Return the (x, y) coordinate for the center point of the cell that contains the specified text.  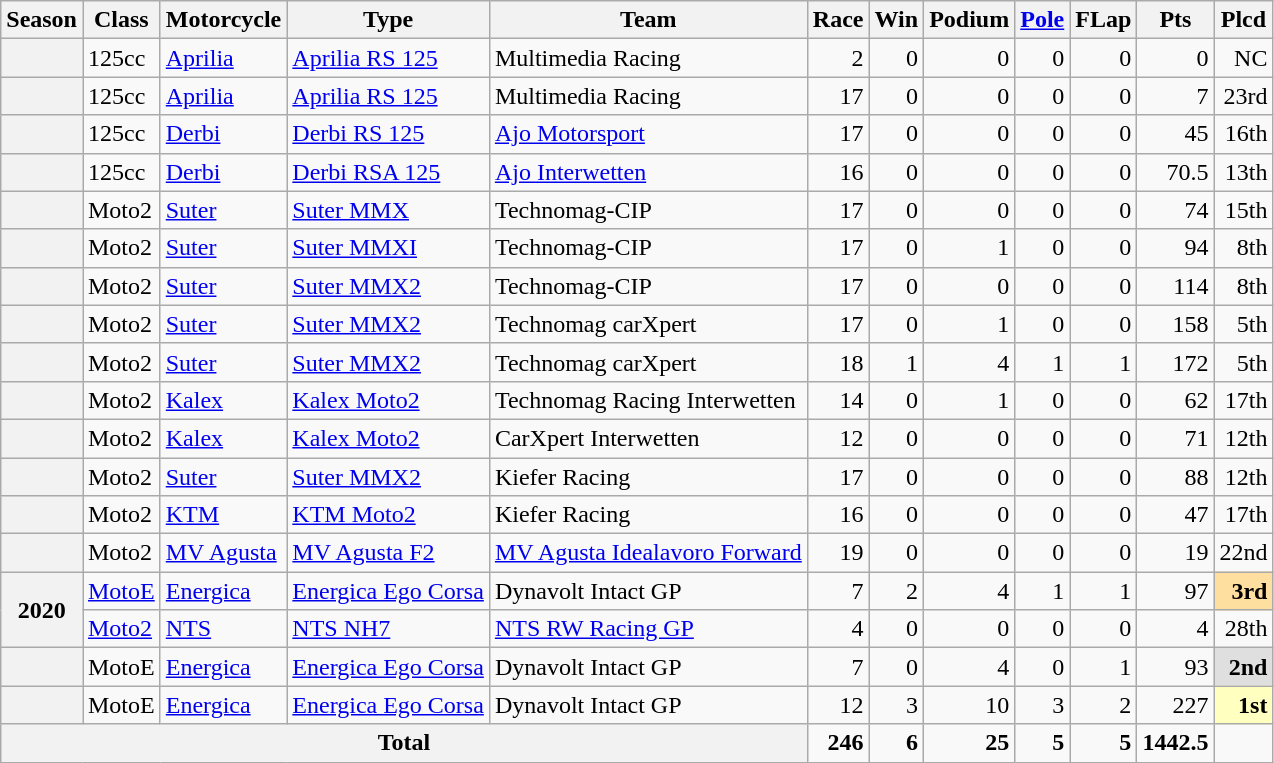
62 (1176, 400)
25 (970, 743)
97 (1176, 591)
74 (1176, 210)
18 (838, 362)
15th (1244, 210)
Pole (1042, 20)
NTS NH7 (388, 629)
FLap (1104, 20)
227 (1176, 705)
2nd (1244, 667)
Type (388, 20)
Ajo Interwetten (648, 172)
10 (970, 705)
Podium (970, 20)
47 (1176, 515)
KTM (224, 515)
13th (1244, 172)
NTS (224, 629)
71 (1176, 438)
Pts (1176, 20)
Suter MMX (388, 210)
NC (1244, 58)
Derbi RSA 125 (388, 172)
28th (1244, 629)
45 (1176, 134)
16th (1244, 134)
Season (42, 20)
6 (896, 743)
Win (896, 20)
94 (1176, 248)
172 (1176, 362)
Class (121, 20)
Ajo Motorsport (648, 134)
1442.5 (1176, 743)
Motorcycle (224, 20)
Plcd (1244, 20)
CarXpert Interwetten (648, 438)
MV Agusta Idealavoro Forward (648, 553)
Suter MMXI (388, 248)
KTM Moto2 (388, 515)
93 (1176, 667)
22nd (1244, 553)
246 (838, 743)
3rd (1244, 591)
1st (1244, 705)
70.5 (1176, 172)
Race (838, 20)
MV Agusta (224, 553)
14 (838, 400)
23rd (1244, 96)
MV Agusta F2 (388, 553)
88 (1176, 477)
114 (1176, 286)
158 (1176, 324)
Technomag Racing Interwetten (648, 400)
2020 (42, 610)
Total (404, 743)
Team (648, 20)
Derbi RS 125 (388, 134)
NTS RW Racing GP (648, 629)
